Capture the cell that displays the provided text and extract its [X, Y] central coordinate. 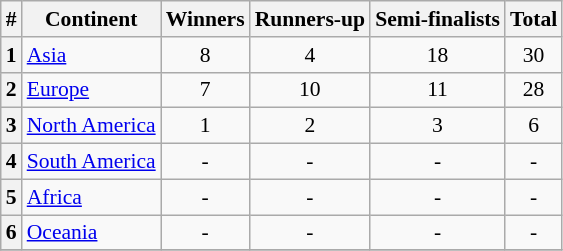
Semi-finalists [438, 19]
7 [206, 90]
Europe [92, 90]
Oceania [92, 233]
Runners-up [310, 19]
10 [310, 90]
Africa [92, 197]
5 [12, 197]
30 [534, 55]
11 [438, 90]
Winners [206, 19]
28 [534, 90]
# [12, 19]
18 [438, 55]
Total [534, 19]
Asia [92, 55]
Continent [92, 19]
South America [92, 162]
North America [92, 126]
8 [206, 55]
